For the text-containing cell, return its midpoint in [X, Y] coordinate format. 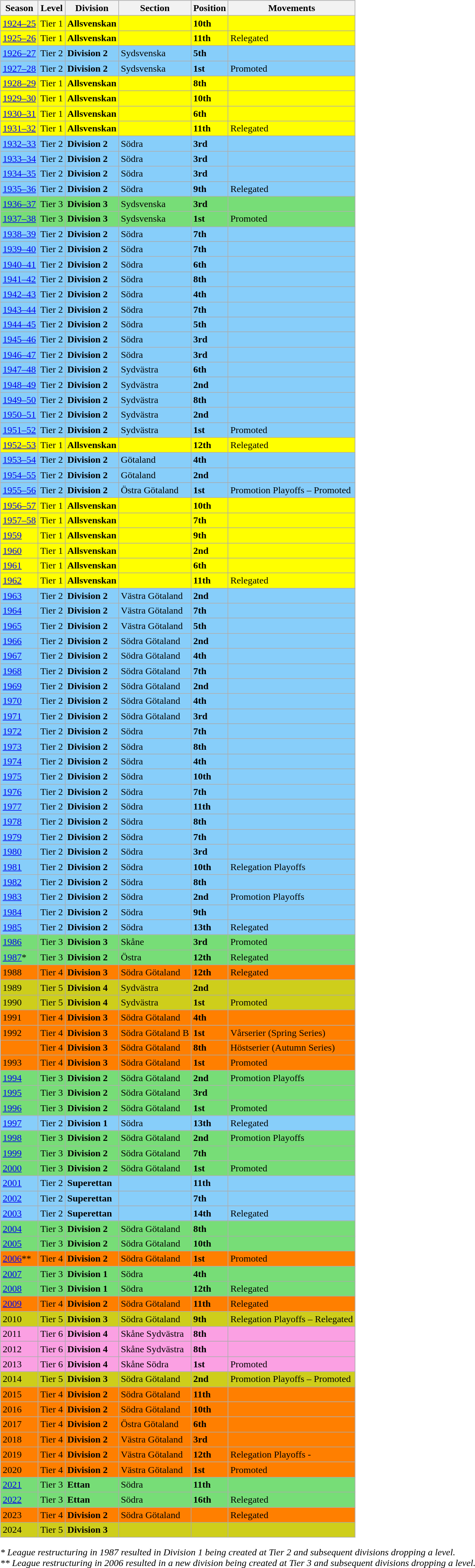
1936–37 [19, 204]
1951–52 [19, 430]
Section [155, 8]
1945–46 [19, 340]
1984 [19, 912]
1970 [19, 701]
1966 [19, 641]
1957–58 [19, 520]
Östra [155, 957]
1934–35 [19, 174]
1961 [19, 566]
1971 [19, 716]
1940–41 [19, 264]
2003 [19, 1213]
2024 [19, 1530]
2005 [19, 1243]
1926–27 [19, 53]
1997 [19, 1123]
1999 [19, 1153]
1929–30 [19, 99]
Höstserier (Autumn Series) [291, 1048]
2008 [19, 1289]
1987* [19, 957]
Relegation Playoffs [291, 867]
1924–25 [19, 23]
2023 [19, 1515]
1927–28 [19, 68]
14th [210, 1213]
1982 [19, 882]
1972 [19, 731]
2014 [19, 1379]
1930–31 [19, 114]
2016 [19, 1409]
2010 [19, 1319]
1928–29 [19, 84]
2011 [19, 1334]
1925–26 [19, 38]
1975 [19, 776]
2006** [19, 1258]
1986 [19, 942]
1952–53 [19, 445]
2004 [19, 1228]
1965 [19, 626]
1956–57 [19, 505]
2009 [19, 1304]
1948–49 [19, 385]
2022 [19, 1500]
1960 [19, 551]
1954–55 [19, 475]
2018 [19, 1439]
1947–48 [19, 370]
1995 [19, 1093]
1968 [19, 671]
1953–54 [19, 460]
1973 [19, 746]
1950–51 [19, 415]
1983 [19, 897]
1978 [19, 822]
1937–38 [19, 219]
2000 [19, 1168]
1963 [19, 596]
Movements [291, 8]
2007 [19, 1273]
1990 [19, 1002]
1932–33 [19, 144]
Vårserier (Spring Series) [291, 1033]
1962 [19, 581]
1989 [19, 987]
2001 [19, 1183]
1993 [19, 1063]
2013 [19, 1364]
1991 [19, 1017]
Skåne Södra [155, 1364]
1943–44 [19, 309]
1981 [19, 867]
2002 [19, 1198]
1949–50 [19, 400]
Södra Götaland B [155, 1033]
1931–32 [19, 129]
2015 [19, 1394]
1938–39 [19, 234]
1942–43 [19, 294]
Division [92, 8]
2012 [19, 1349]
1944–45 [19, 325]
1996 [19, 1108]
1939–40 [19, 249]
1967 [19, 656]
1935–36 [19, 189]
1964 [19, 611]
1998 [19, 1138]
1980 [19, 852]
1941–42 [19, 279]
1985 [19, 927]
2021 [19, 1484]
1946–47 [19, 355]
2019 [19, 1454]
1979 [19, 837]
1976 [19, 791]
1988 [19, 972]
Position [210, 8]
1969 [19, 686]
Level [51, 8]
2020 [19, 1469]
Relegation Playoffs – Relegated [291, 1319]
1992 [19, 1033]
16th [210, 1500]
1994 [19, 1078]
Skåne [155, 942]
1959 [19, 535]
1933–34 [19, 159]
Season [19, 8]
1974 [19, 761]
1977 [19, 807]
1955–56 [19, 490]
Relegation Playoffs - [291, 1454]
2017 [19, 1424]
